Return (x, y) of the center of cell containing provided text 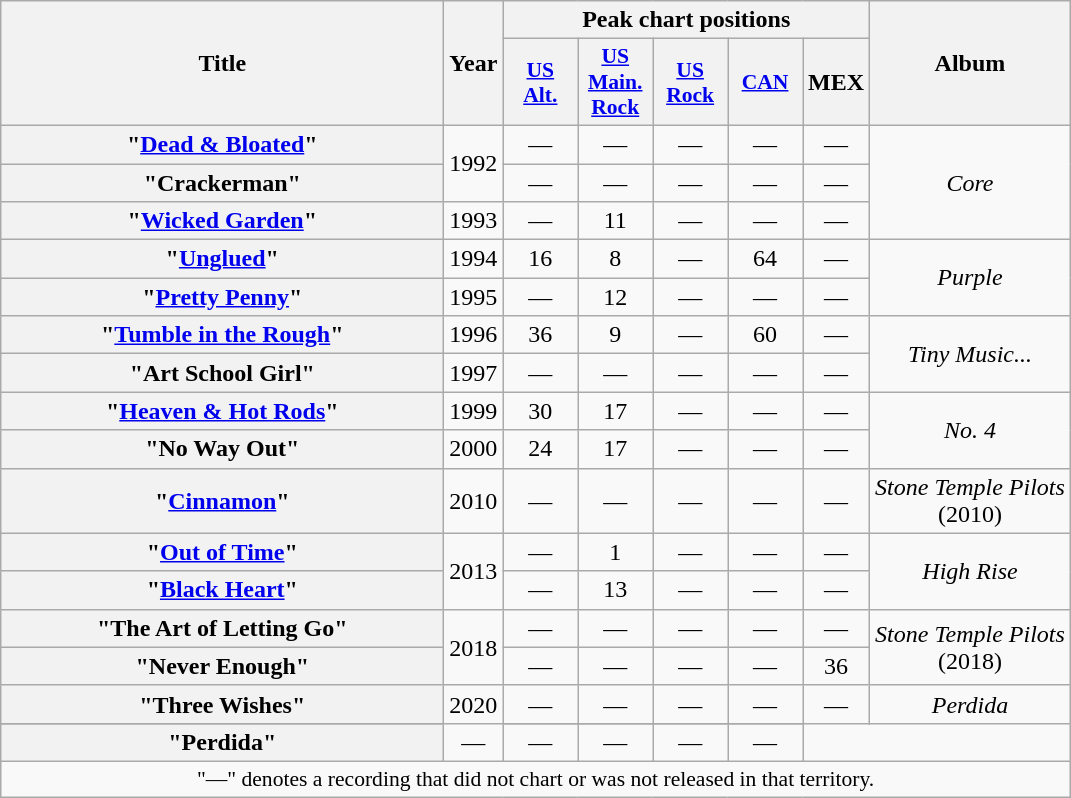
Stone Temple Pilots(2010) (970, 500)
"Unglued" (222, 259)
13 (616, 590)
1999 (474, 411)
1 (616, 552)
"Wicked Garden" (222, 221)
"Tumble in the Rough" (222, 335)
12 (616, 297)
Perdida (970, 704)
"Black Heart" (222, 590)
1997 (474, 373)
2018 (474, 647)
2010 (474, 500)
"Never Enough" (222, 666)
"—" denotes a recording that did not chart or was not released in that territory. (536, 779)
2013 (474, 571)
CAN (766, 82)
"Perdida" (222, 742)
2000 (474, 449)
1995 (474, 297)
1994 (474, 259)
USAlt. (540, 82)
Album (970, 64)
64 (766, 259)
"Crackerman" (222, 183)
"Three Wishes" (222, 704)
11 (616, 221)
"Cinnamon" (222, 500)
Title (222, 64)
2020 (474, 704)
"Out of Time" (222, 552)
"Art School Girl" (222, 373)
Purple (970, 278)
16 (540, 259)
USMain.Rock (616, 82)
Peak chart positions (686, 20)
Core (970, 182)
"Heaven & Hot Rods" (222, 411)
Year (474, 64)
High Rise (970, 571)
8 (616, 259)
MEX (836, 82)
Stone Temple Pilots(2018) (970, 647)
30 (540, 411)
1996 (474, 335)
9 (616, 335)
"No Way Out" (222, 449)
"Pretty Penny" (222, 297)
1992 (474, 163)
USRock (690, 82)
60 (766, 335)
No. 4 (970, 430)
24 (540, 449)
1993 (474, 221)
"The Art of Letting Go" (222, 628)
"Dead & Bloated" (222, 144)
Tiny Music... (970, 354)
